Identify which cell holds the provided text, then report its [X, Y] central coordinate. 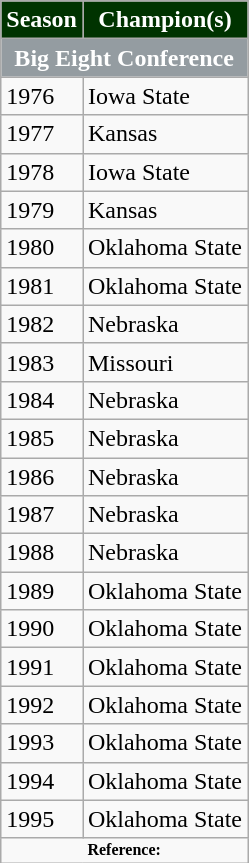
1980 [42, 248]
1977 [42, 134]
1991 [42, 667]
1992 [42, 705]
1979 [42, 210]
1995 [42, 819]
1987 [42, 515]
1993 [42, 743]
Big Eight Conference [124, 58]
Champion(s) [164, 20]
1981 [42, 286]
1982 [42, 324]
1976 [42, 96]
1986 [42, 477]
1985 [42, 438]
1989 [42, 591]
1990 [42, 629]
1994 [42, 781]
1988 [42, 553]
1978 [42, 172]
Reference: [124, 850]
Missouri [164, 362]
1983 [42, 362]
Season [42, 20]
1984 [42, 400]
